Scan for the cell matching the given text and deliver its [X, Y] coordinate at center. 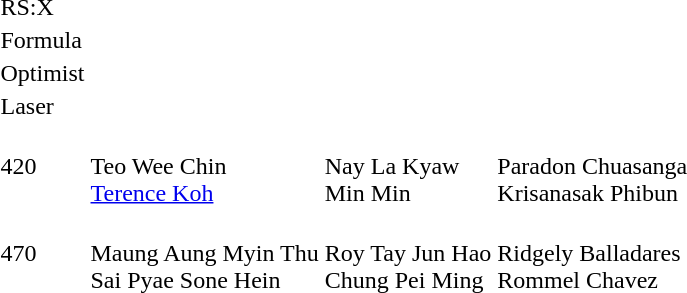
Teo Wee ChinTerence Koh [204, 166]
Nay La KyawMin Min [408, 166]
